Scan for the cell matching the given text and deliver its (X, Y) coordinate at center. 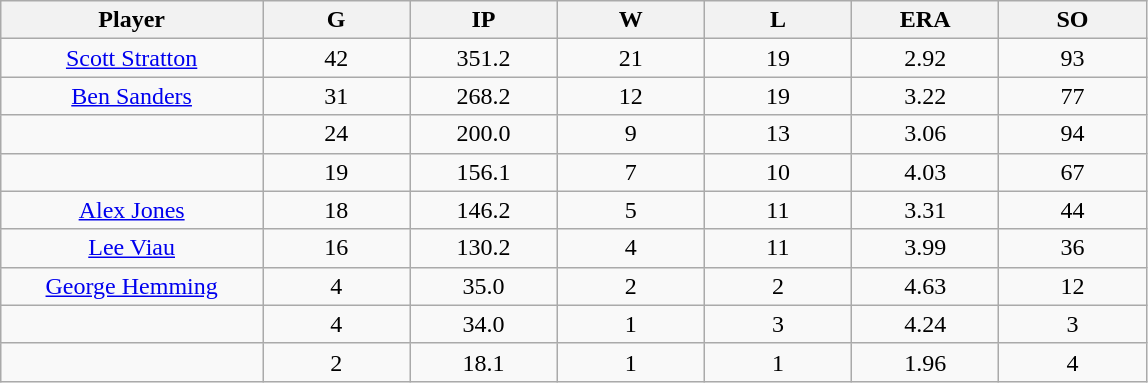
94 (1072, 134)
G (336, 20)
34.0 (484, 324)
Ben Sanders (132, 96)
7 (630, 172)
10 (778, 172)
18.1 (484, 362)
1.96 (926, 362)
130.2 (484, 248)
146.2 (484, 210)
3.22 (926, 96)
ERA (926, 20)
77 (1072, 96)
3.31 (926, 210)
Player (132, 20)
4.63 (926, 286)
Lee Viau (132, 248)
18 (336, 210)
IP (484, 20)
3.99 (926, 248)
200.0 (484, 134)
44 (1072, 210)
5 (630, 210)
SO (1072, 20)
24 (336, 134)
35.0 (484, 286)
George Hemming (132, 286)
3.06 (926, 134)
16 (336, 248)
Scott Stratton (132, 58)
4.24 (926, 324)
13 (778, 134)
Alex Jones (132, 210)
2.92 (926, 58)
36 (1072, 248)
9 (630, 134)
W (630, 20)
67 (1072, 172)
4.03 (926, 172)
31 (336, 96)
156.1 (484, 172)
351.2 (484, 58)
L (778, 20)
93 (1072, 58)
21 (630, 58)
42 (336, 58)
268.2 (484, 96)
